Find where the given text appears and provide that cell's center as [X, Y] coordinate. 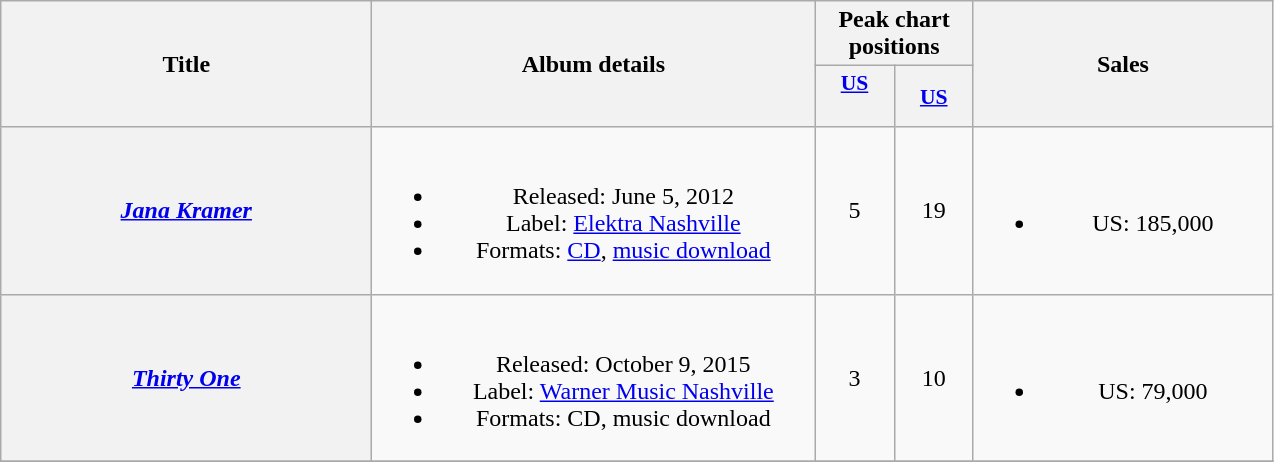
Released: June 5, 2012Label: Elektra NashvilleFormats: CD, music download [594, 210]
Thirty One [186, 378]
5 [854, 210]
3 [854, 378]
US: 185,000 [1122, 210]
US: 79,000 [1122, 378]
Peak chartpositions [894, 34]
Released: October 9, 2015Label: Warner Music NashvilleFormats: CD, music download [594, 378]
Album details [594, 64]
Title [186, 64]
Sales [1122, 64]
Jana Kramer [186, 210]
10 [934, 378]
19 [934, 210]
